Locate the cell with the specified text and output its [X, Y] center coordinate. 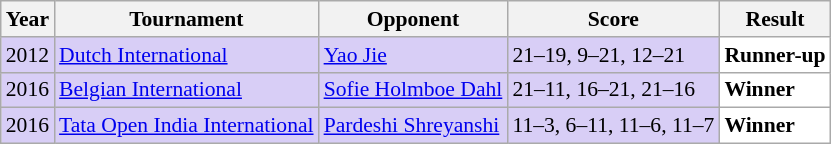
21–19, 9–21, 12–21 [613, 55]
Tata Open India International [186, 126]
Tournament [186, 19]
Opponent [414, 19]
Dutch International [186, 55]
Yao Jie [414, 55]
Year [28, 19]
2012 [28, 55]
Sofie Holmboe Dahl [414, 90]
Runner-up [774, 55]
11–3, 6–11, 11–6, 11–7 [613, 126]
Belgian International [186, 90]
Score [613, 19]
Pardeshi Shreyanshi [414, 126]
21–11, 16–21, 21–16 [613, 90]
Result [774, 19]
